Pinpoint the cell where the given text exists, returning its [x, y] midpoint coordinate. 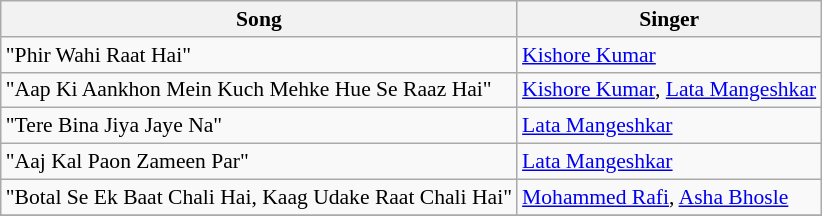
"Tere Bina Jiya Jaye Na" [259, 126]
"Aap Ki Aankhon Mein Kuch Mehke Hue Se Raaz Hai" [259, 90]
Song [259, 19]
Kishore Kumar, Lata Mangeshkar [669, 90]
Mohammed Rafi, Asha Bhosle [669, 197]
"Aaj Kal Paon Zameen Par" [259, 162]
"Phir Wahi Raat Hai" [259, 55]
"Botal Se Ek Baat Chali Hai, Kaag Udake Raat Chali Hai" [259, 197]
Singer [669, 19]
Kishore Kumar [669, 55]
